Provide the (X, Y) coordinate of the cell's center where the given text is located.  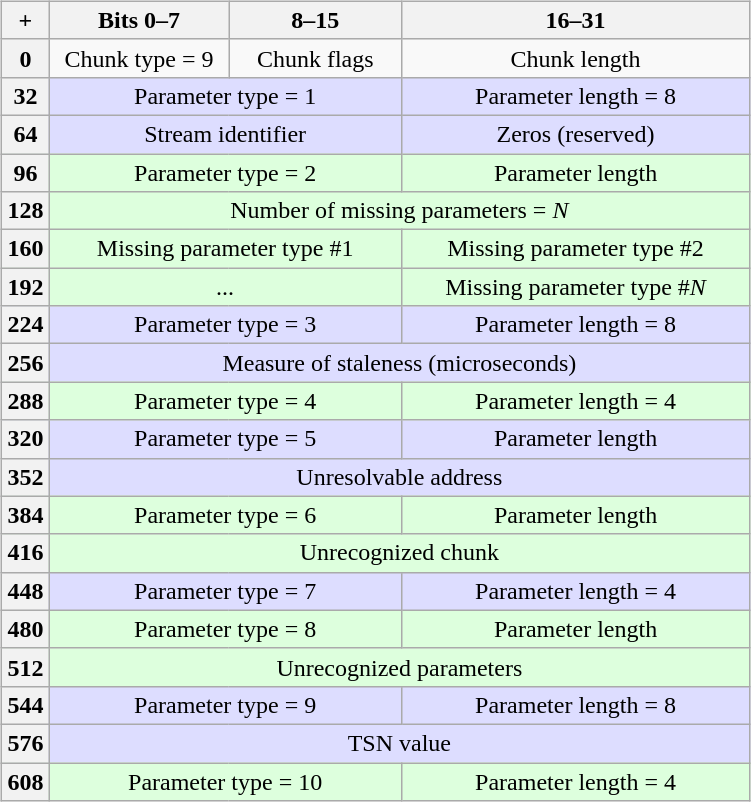
Parameter type = 7 (225, 591)
224 (26, 325)
Parameter type = 8 (225, 629)
512 (26, 667)
Zeros (reserved) (575, 134)
Parameter type = 6 (225, 515)
192 (26, 287)
Parameter type = 4 (225, 401)
96 (26, 173)
352 (26, 477)
+ (26, 20)
320 (26, 439)
544 (26, 705)
0 (26, 58)
Parameter type = 1 (225, 96)
Parameter type = 5 (225, 439)
32 (26, 96)
Unrecognized chunk (400, 553)
Chunk flags (315, 58)
Parameter type = 3 (225, 325)
Number of missing parameters = N (400, 211)
384 (26, 515)
416 (26, 553)
256 (26, 363)
Parameter type = 9 (225, 705)
Missing parameter type #N (575, 287)
... (225, 287)
160 (26, 249)
Chunk length (575, 58)
Unresolvable address (400, 477)
448 (26, 591)
Parameter type = 2 (225, 173)
16–31 (575, 20)
TSN value (400, 743)
576 (26, 743)
8–15 (315, 20)
Chunk type = 9 (139, 58)
128 (26, 211)
64 (26, 134)
Measure of staleness (microseconds) (400, 363)
288 (26, 401)
608 (26, 781)
Parameter type = 10 (225, 781)
Stream identifier (225, 134)
Missing parameter type #2 (575, 249)
Unrecognized parameters (400, 667)
Missing parameter type #1 (225, 249)
480 (26, 629)
Bits 0–7 (139, 20)
